Find where the given text appears and provide that cell's center as (X, Y) coordinate. 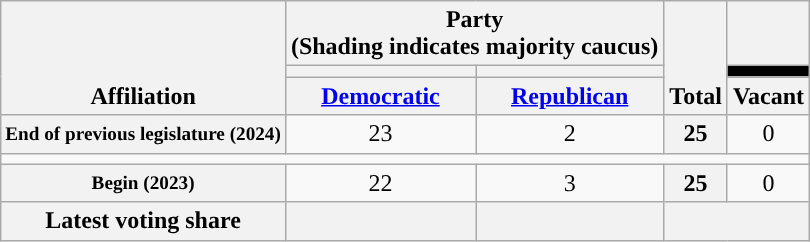
22 (380, 183)
Party (Shading indicates majority caucus) (474, 34)
Democratic (380, 96)
Total (696, 58)
End of previous legislature (2024) (144, 134)
Affiliation (144, 58)
Republican (570, 96)
3 (570, 183)
Vacant (768, 96)
2 (570, 134)
23 (380, 134)
Begin (2023) (144, 183)
Latest voting share (144, 221)
